From the cell containing the given text, extract its center point as [X, Y] coordinate. 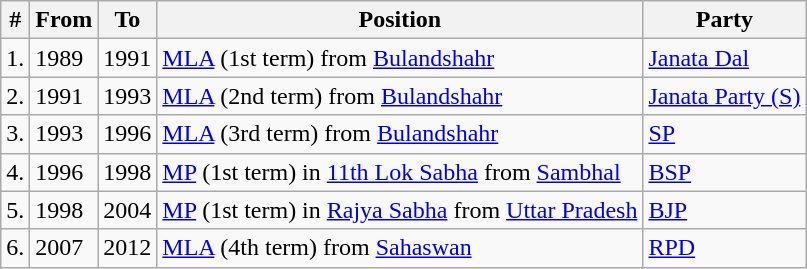
BSP [724, 172]
# [16, 20]
2012 [128, 248]
Position [400, 20]
SP [724, 134]
1989 [64, 58]
Janata Dal [724, 58]
MP (1st term) in 11th Lok Sabha from Sambhal [400, 172]
4. [16, 172]
RPD [724, 248]
Party [724, 20]
3. [16, 134]
MLA (2nd term) from Bulandshahr [400, 96]
5. [16, 210]
2004 [128, 210]
BJP [724, 210]
2007 [64, 248]
From [64, 20]
6. [16, 248]
1. [16, 58]
MLA (4th term) from Sahaswan [400, 248]
To [128, 20]
MLA (3rd term) from Bulandshahr [400, 134]
Janata Party (S) [724, 96]
2. [16, 96]
MLA (1st term) from Bulandshahr [400, 58]
MP (1st term) in Rajya Sabha from Uttar Pradesh [400, 210]
